Return the (X, Y) coordinate for the center point of the cell that contains the specified text.  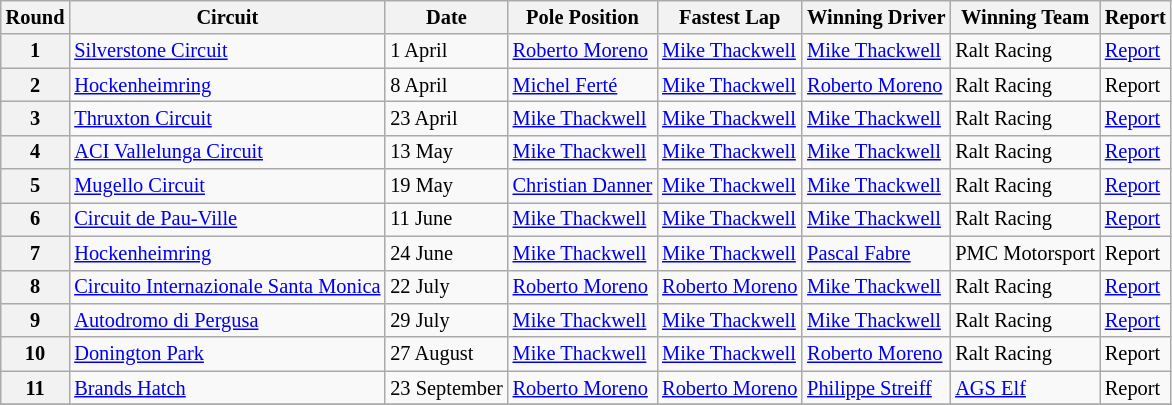
Winning Team (1025, 17)
8 April (446, 85)
7 (36, 253)
27 August (446, 354)
Circuit (227, 17)
Pole Position (583, 17)
9 (36, 320)
11 (36, 388)
6 (36, 219)
8 (36, 287)
1 (36, 51)
3 (36, 118)
Brands Hatch (227, 388)
Date (446, 17)
ACI Vallelunga Circuit (227, 152)
Philippe Streiff (876, 388)
Fastest Lap (730, 17)
23 September (446, 388)
Round (36, 17)
11 June (446, 219)
Silverstone Circuit (227, 51)
PMC Motorsport (1025, 253)
1 April (446, 51)
Pascal Fabre (876, 253)
4 (36, 152)
Circuito Internazionale Santa Monica (227, 287)
2 (36, 85)
Autodromo di Pergusa (227, 320)
5 (36, 186)
Mugello Circuit (227, 186)
Winning Driver (876, 17)
23 April (446, 118)
Christian Danner (583, 186)
AGS Elf (1025, 388)
Donington Park (227, 354)
22 July (446, 287)
10 (36, 354)
24 June (446, 253)
Circuit de Pau-Ville (227, 219)
Thruxton Circuit (227, 118)
Michel Ferté (583, 85)
19 May (446, 186)
29 July (446, 320)
13 May (446, 152)
